Locate the cell with the specified text and output its [X, Y] center coordinate. 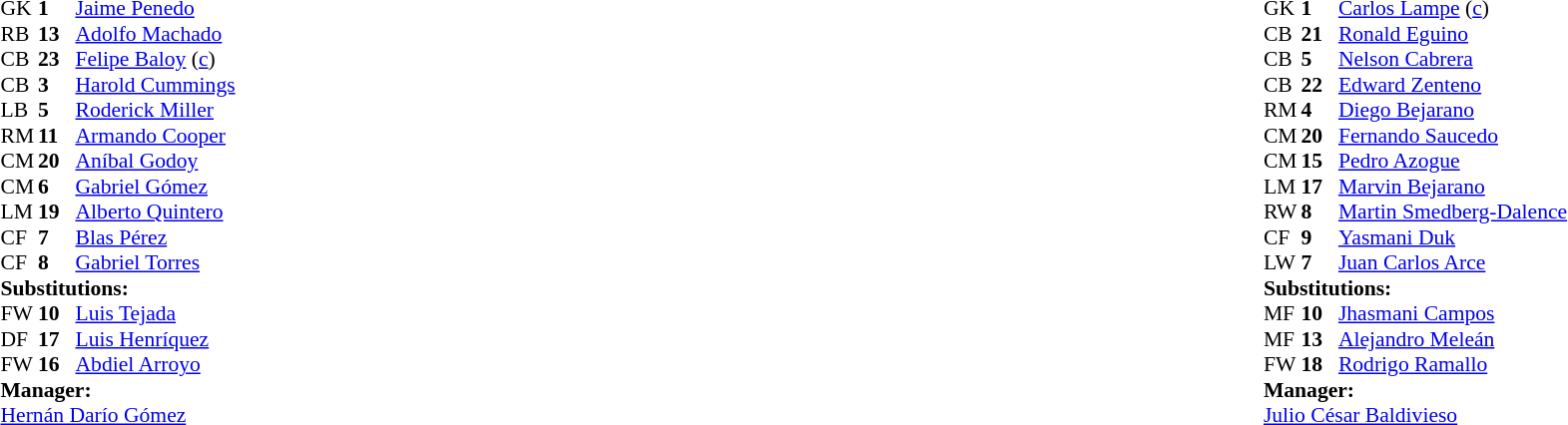
Luis Henríquez [156, 339]
LW [1283, 262]
Blas Pérez [156, 237]
Juan Carlos Arce [1453, 262]
16 [57, 364]
LB [19, 111]
RB [19, 34]
Jhasmani Campos [1453, 314]
Armando Cooper [156, 136]
Gabriel Torres [156, 262]
Harold Cummings [156, 85]
15 [1319, 161]
Pedro Azogue [1453, 161]
Adolfo Machado [156, 34]
6 [57, 187]
RW [1283, 212]
3 [57, 85]
21 [1319, 34]
Roderick Miller [156, 111]
Martin Smedberg-Dalence [1453, 212]
Luis Tejada [156, 314]
Felipe Baloy (c) [156, 59]
19 [57, 212]
Marvin Bejarano [1453, 187]
Diego Bejarano [1453, 111]
Alejandro Meleán [1453, 339]
9 [1319, 237]
23 [57, 59]
Abdiel Arroyo [156, 364]
Ronald Eguino [1453, 34]
Yasmani Duk [1453, 237]
Gabriel Gómez [156, 187]
Alberto Quintero [156, 212]
Edward Zenteno [1453, 85]
Aníbal Godoy [156, 161]
4 [1319, 111]
11 [57, 136]
18 [1319, 364]
DF [19, 339]
22 [1319, 85]
Rodrigo Ramallo [1453, 364]
Nelson Cabrera [1453, 59]
Fernando Saucedo [1453, 136]
